Pinpoint the cell where the given text exists, returning its (X, Y) midpoint coordinate. 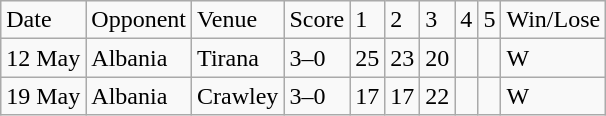
5 (490, 20)
Tirana (238, 58)
23 (402, 58)
12 May (44, 58)
Score (317, 20)
3 (438, 20)
Date (44, 20)
4 (466, 20)
Win/Lose (554, 20)
19 May (44, 96)
20 (438, 58)
25 (368, 58)
Opponent (139, 20)
1 (368, 20)
Crawley (238, 96)
Venue (238, 20)
2 (402, 20)
22 (438, 96)
